Determine the (x, y) coordinate at the center of the cell enclosing the given text.  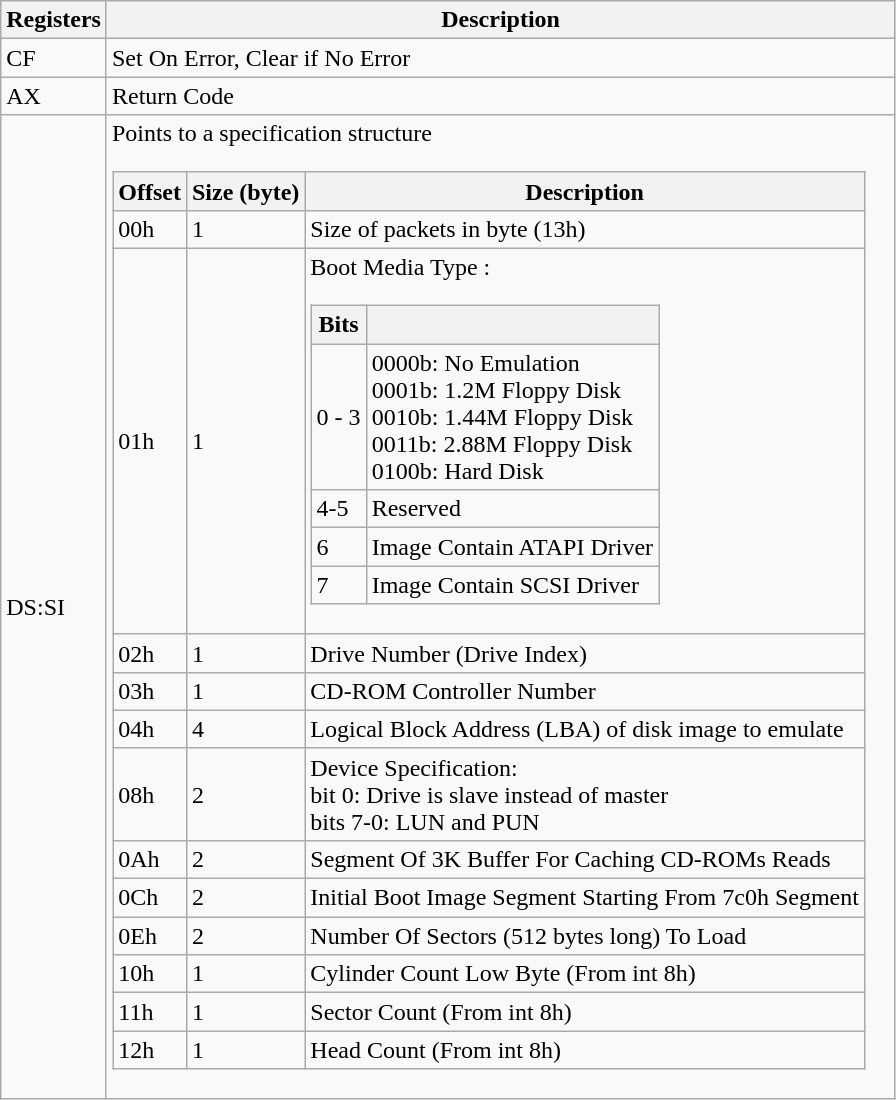
AX (54, 96)
4-5 (338, 509)
0Ah (150, 859)
0 - 3 (338, 417)
Image Contain SCSI Driver (512, 585)
Segment Of 3K Buffer For Caching CD-ROMs Reads (585, 859)
Registers (54, 20)
CD-ROM Controller Number (585, 691)
Reserved (512, 509)
DS:SI (54, 607)
04h (150, 729)
CF (54, 58)
Set On Error, Clear if No Error (500, 58)
Size (byte) (245, 191)
11h (150, 1012)
Offset (150, 191)
Initial Boot Image Segment Starting From 7c0h Segment (585, 898)
Size of packets in byte (13h) (585, 229)
Head Count (From int 8h) (585, 1050)
7 (338, 585)
Device Specification:bit 0: Drive is slave instead of masterbits 7-0: LUN and PUN (585, 794)
6 (338, 547)
03h (150, 691)
08h (150, 794)
12h (150, 1050)
Logical Block Address (LBA) of disk image to emulate (585, 729)
0000b: No Emulation0001b: 1.2M Floppy Disk0010b: 1.44M Floppy Disk0011b: 2.88M Floppy Disk0100b: Hard Disk (512, 417)
Bits (338, 325)
00h (150, 229)
0Eh (150, 936)
01h (150, 441)
Sector Count (From int 8h) (585, 1012)
4 (245, 729)
Cylinder Count Low Byte (From int 8h) (585, 974)
0Ch (150, 898)
Number Of Sectors (512 bytes long) To Load (585, 936)
10h (150, 974)
Return Code (500, 96)
Image Contain ATAPI Driver (512, 547)
02h (150, 653)
Drive Number (Drive Index) (585, 653)
